Output the [x, y] coordinate of the center of the cell containing the given text.  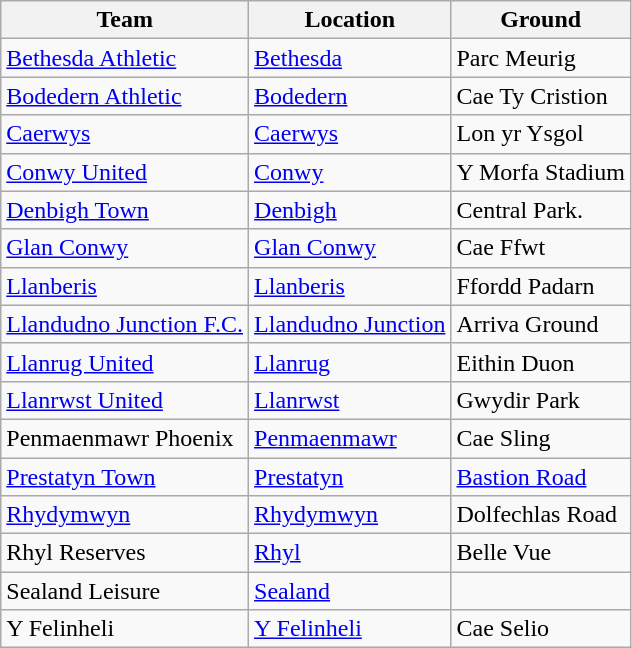
Y Morfa Stadium [540, 172]
Rhyl Reserves [125, 553]
Llanrug United [125, 362]
Bodedern [350, 96]
Llanrug [350, 362]
Central Park. [540, 210]
Llanrwst United [125, 400]
Belle Vue [540, 553]
Rhyl [350, 553]
Location [350, 20]
Bastion Road [540, 477]
Ground [540, 20]
Denbigh [350, 210]
Cae Ffwt [540, 248]
Arriva Ground [540, 324]
Llanrwst [350, 400]
Cae Ty Cristion [540, 96]
Llandudno Junction F.C. [125, 324]
Bethesda Athletic [125, 58]
Prestatyn [350, 477]
Penmaenmawr [350, 438]
Bethesda [350, 58]
Gwydir Park [540, 400]
Parc Meurig [540, 58]
Penmaenmawr Phoenix [125, 438]
Dolfechlas Road [540, 515]
Lon yr Ysgol [540, 134]
Team [125, 20]
Eithin Duon [540, 362]
Cae Sling [540, 438]
Conwy United [125, 172]
Bodedern Athletic [125, 96]
Prestatyn Town [125, 477]
Conwy [350, 172]
Cae Selio [540, 629]
Sealand Leisure [125, 591]
Ffordd Padarn [540, 286]
Llandudno Junction [350, 324]
Denbigh Town [125, 210]
Sealand [350, 591]
